From the cell containing the given text, extract its center point as [x, y] coordinate. 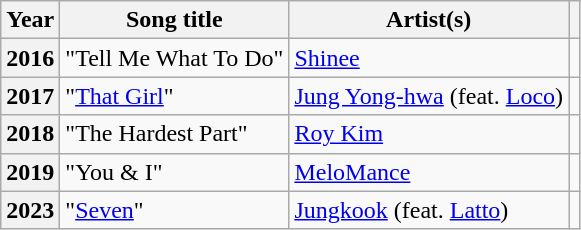
2018 [30, 134]
"That Girl" [174, 96]
Year [30, 20]
Song title [174, 20]
Roy Kim [429, 134]
Jungkook (feat. Latto) [429, 210]
Shinee [429, 58]
MeloMance [429, 172]
2016 [30, 58]
Artist(s) [429, 20]
"Seven" [174, 210]
"You & I" [174, 172]
2019 [30, 172]
"The Hardest Part" [174, 134]
"Tell Me What To Do" [174, 58]
2017 [30, 96]
2023 [30, 210]
Jung Yong-hwa (feat. Loco) [429, 96]
